Extract the [X, Y] coordinate from the center of the cell holding the provided text.  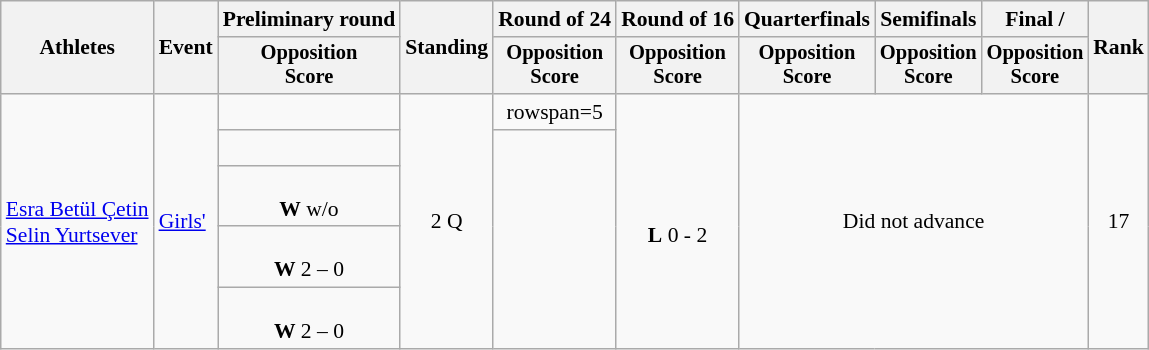
Girls' [186, 222]
Round of 16 [678, 19]
L 0 - 2 [678, 222]
Standing [446, 48]
Rank [1118, 48]
Quarterfinals [807, 19]
2 Q [446, 222]
Event [186, 48]
W w/o [310, 196]
Athletes [78, 48]
rowspan=5 [554, 112]
Round of 24 [554, 19]
Esra Betül ÇetinSelin Yurtsever [78, 222]
Semifinals [928, 19]
Did not advance [914, 222]
Preliminary round [310, 19]
Final / [1036, 19]
17 [1118, 222]
